Scan for the cell matching the given text and deliver its (X, Y) coordinate at center. 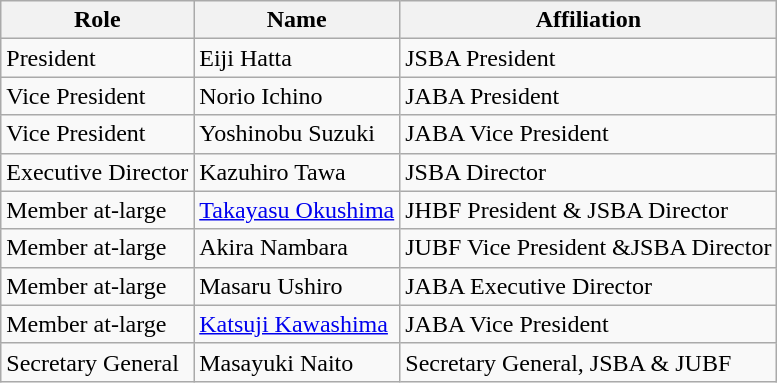
JSBA President (588, 58)
Akira Nambara (297, 248)
Secretary General (98, 362)
JHBF President & JSBA Director (588, 210)
Norio Ichino (297, 96)
JSBA Director (588, 172)
Takayasu Okushima (297, 210)
Masayuki Naito (297, 362)
JABA Executive Director (588, 286)
Kazuhiro Tawa (297, 172)
Masaru Ushiro (297, 286)
Affiliation (588, 20)
Executive Director (98, 172)
JABA President (588, 96)
Eiji Hatta (297, 58)
Secretary General, JSBA & JUBF (588, 362)
Katsuji Kawashima (297, 324)
President (98, 58)
Yoshinobu Suzuki (297, 134)
Name (297, 20)
Role (98, 20)
JUBF Vice President &JSBA Director (588, 248)
